Scan for the cell matching the given text and deliver its [X, Y] coordinate at center. 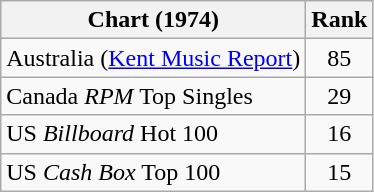
Australia (Kent Music Report) [154, 58]
US Cash Box Top 100 [154, 172]
15 [340, 172]
US Billboard Hot 100 [154, 134]
Chart (1974) [154, 20]
29 [340, 96]
Rank [340, 20]
85 [340, 58]
Canada RPM Top Singles [154, 96]
16 [340, 134]
